Search for the cell housing the specified text and yield its [x, y] center coordinate. 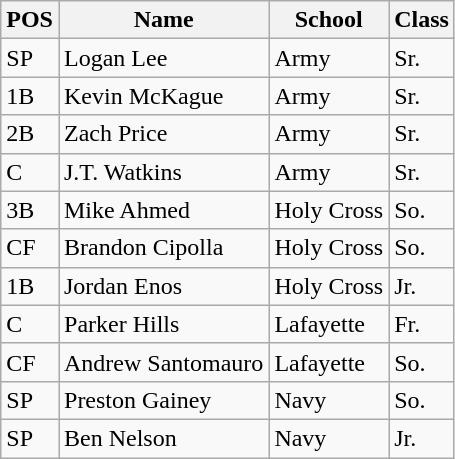
Kevin McKague [163, 96]
Fr. [422, 324]
Name [163, 20]
Zach Price [163, 134]
3B [30, 210]
2B [30, 134]
J.T. Watkins [163, 172]
School [329, 20]
Brandon Cipolla [163, 248]
POS [30, 20]
Class [422, 20]
Preston Gainey [163, 400]
Parker Hills [163, 324]
Mike Ahmed [163, 210]
Andrew Santomauro [163, 362]
Logan Lee [163, 58]
Ben Nelson [163, 438]
Jordan Enos [163, 286]
